For the text-containing cell, return its midpoint in [X, Y] coordinate format. 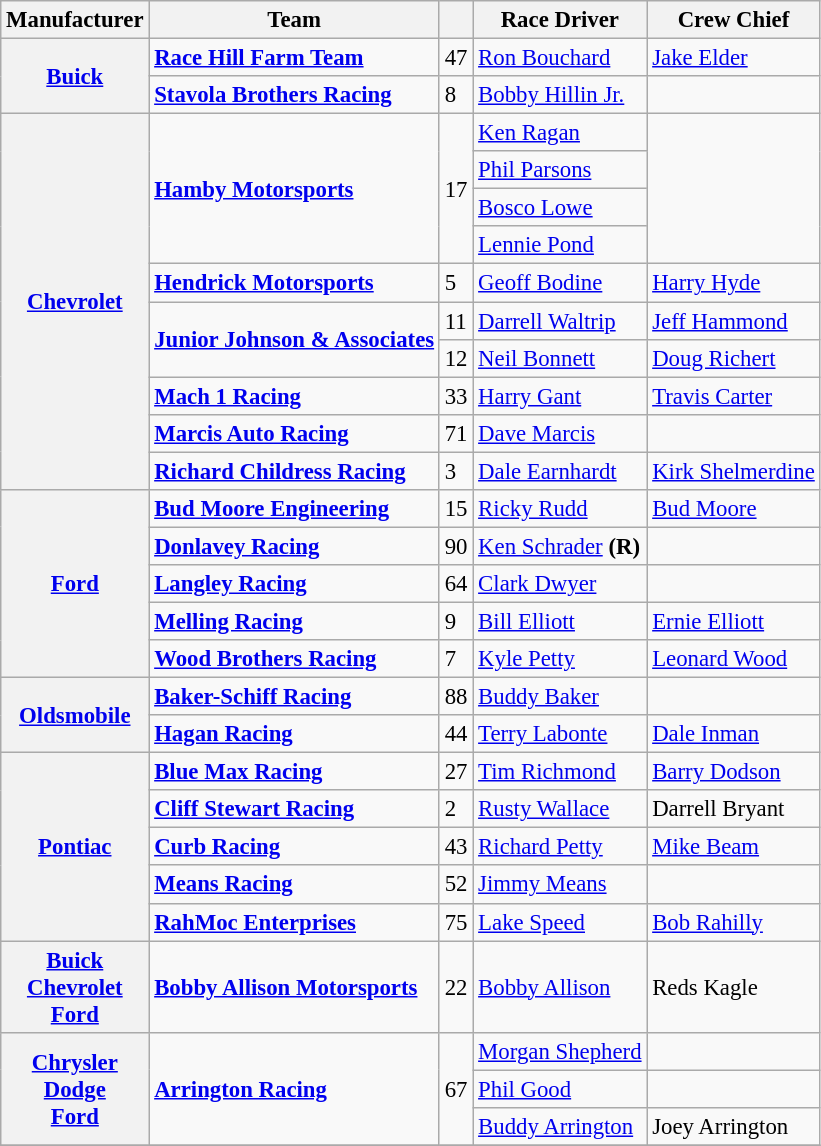
Neil Bonnett [560, 358]
Ricky Rudd [560, 509]
Melling Racing [294, 621]
8 [456, 95]
Mach 1 Racing [294, 396]
67 [456, 1088]
Lennie Pond [560, 245]
Race Hill Farm Team [294, 58]
33 [456, 396]
9 [456, 621]
Bill Elliott [560, 621]
71 [456, 433]
Darrell Bryant [734, 809]
Dale Earnhardt [560, 471]
47 [456, 58]
Bosco Lowe [560, 208]
17 [456, 189]
Dave Marcis [560, 433]
2 [456, 809]
Oldsmobile [75, 716]
Dale Inman [734, 734]
7 [456, 659]
Ernie Elliott [734, 621]
43 [456, 847]
Cliff Stewart Racing [294, 809]
Curb Racing [294, 847]
88 [456, 697]
Darrell Waltrip [560, 321]
Ken Ragan [560, 133]
Bobby Hillin Jr. [560, 95]
Morgan Shepherd [560, 1051]
Stavola Brothers Racing [294, 95]
Race Driver [560, 20]
22 [456, 987]
Means Racing [294, 885]
3 [456, 471]
Manufacturer [75, 20]
Crew Chief [734, 20]
Ron Bouchard [560, 58]
Kirk Shelmerdine [734, 471]
Doug Richert [734, 358]
52 [456, 885]
Junior Johnson & Associates [294, 340]
Donlavey Racing [294, 546]
Bud Moore Engineering [294, 509]
Phil Parsons [560, 170]
Bud Moore [734, 509]
Jimmy Means [560, 885]
Kyle Petty [560, 659]
Buddy Baker [560, 697]
15 [456, 509]
Marcis Auto Racing [294, 433]
Clark Dwyer [560, 584]
Wood Brothers Racing [294, 659]
Richard Petty [560, 847]
Reds Kagle [734, 987]
Mike Beam [734, 847]
Buick [75, 76]
Joey Arrington [734, 1127]
Hendrick Motorsports [294, 283]
Geoff Bodine [560, 283]
Barry Dodson [734, 772]
5 [456, 283]
Pontiac [75, 847]
Jake Elder [734, 58]
11 [456, 321]
44 [456, 734]
Tim Richmond [560, 772]
Ford [75, 584]
Langley Racing [294, 584]
Harry Gant [560, 396]
Chrysler Dodge Ford [75, 1088]
Hamby Motorsports [294, 189]
64 [456, 584]
Terry Labonte [560, 734]
Buick Chevrolet Ford [75, 987]
Travis Carter [734, 396]
Team [294, 20]
12 [456, 358]
Buddy Arrington [560, 1127]
75 [456, 922]
Richard Childress Racing [294, 471]
Ken Schrader (R) [560, 546]
Rusty Wallace [560, 809]
RahMoc Enterprises [294, 922]
Lake Speed [560, 922]
Phil Good [560, 1089]
Arrington Racing [294, 1088]
27 [456, 772]
90 [456, 546]
Leonard Wood [734, 659]
Hagan Racing [294, 734]
Baker-Schiff Racing [294, 697]
Bobby Allison [560, 987]
Chevrolet [75, 302]
Harry Hyde [734, 283]
Bob Rahilly [734, 922]
Jeff Hammond [734, 321]
Blue Max Racing [294, 772]
Bobby Allison Motorsports [294, 987]
